Provide the (X, Y) coordinate of the cell's center where the given text is located.  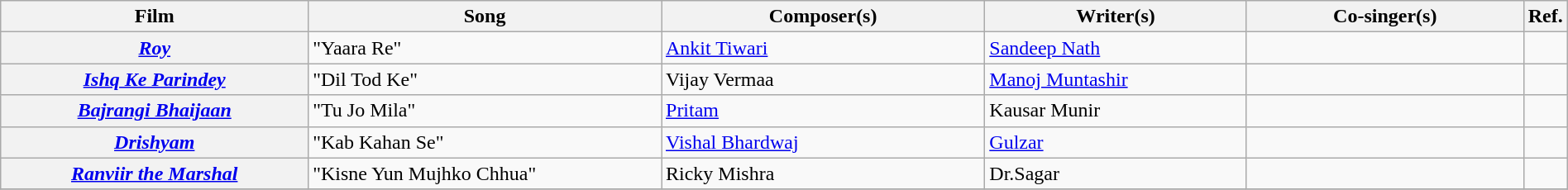
Bajrangi Bhaijaan (155, 111)
Pritam (824, 111)
"Dil Tod Ke" (485, 79)
Gulzar (1116, 142)
Writer(s) (1116, 17)
Manoj Muntashir (1116, 79)
Drishyam (155, 142)
Sandeep Nath (1116, 48)
Film (155, 17)
Composer(s) (824, 17)
Song (485, 17)
Vishal Bhardwaj (824, 142)
"Kab Kahan Se" (485, 142)
"Tu Jo Mila" (485, 111)
Roy (155, 48)
Ishq Ke Parindey (155, 79)
Ranviir the Marshal (155, 173)
Ankit Tiwari (824, 48)
"Yaara Re" (485, 48)
Kausar Munir (1116, 111)
Ricky Mishra (824, 173)
"Kisne Yun Mujhko Chhua" (485, 173)
Dr.Sagar (1116, 173)
Vijay Vermaa (824, 79)
Co-singer(s) (1384, 17)
Ref. (1545, 17)
